Find where the given text appears and provide that cell's center as (X, Y) coordinate. 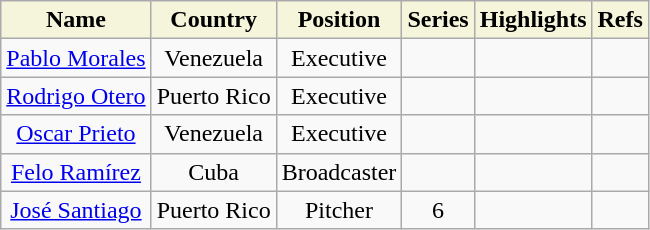
Oscar Prieto (76, 134)
José Santiago (76, 210)
Pablo Morales (76, 58)
6 (438, 210)
Felo Ramírez (76, 172)
Broadcaster (339, 172)
Rodrigo Otero (76, 96)
Cuba (214, 172)
Highlights (533, 20)
Position (339, 20)
Pitcher (339, 210)
Refs (620, 20)
Country (214, 20)
Series (438, 20)
Name (76, 20)
